Return [x, y] of the center of cell containing provided text 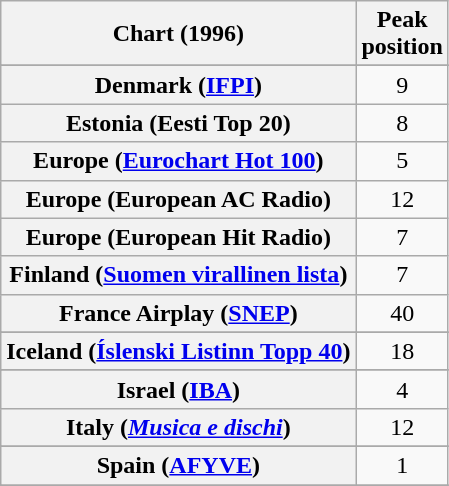
8 [402, 123]
Italy (Musica e dischi) [178, 427]
Iceland (Íslenski Listinn Topp 40) [178, 351]
France Airplay (SNEP) [178, 313]
9 [402, 85]
18 [402, 351]
4 [402, 389]
Spain (AFYVE) [178, 465]
Europe (Eurochart Hot 100) [178, 161]
Denmark (IFPI) [178, 85]
Peakposition [402, 34]
Estonia (Eesti Top 20) [178, 123]
5 [402, 161]
Chart (1996) [178, 34]
Europe (European Hit Radio) [178, 237]
Finland (Suomen virallinen lista) [178, 275]
Europe (European AC Radio) [178, 199]
40 [402, 313]
1 [402, 465]
Israel (IBA) [178, 389]
